Find where the given text appears and provide that cell's center as [X, Y] coordinate. 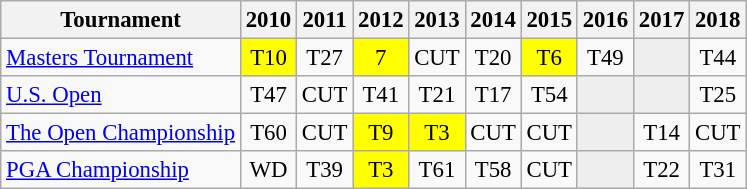
2015 [549, 20]
U.S. Open [121, 95]
T49 [605, 58]
T31 [718, 170]
2018 [718, 20]
Tournament [121, 20]
T20 [493, 58]
The Open Championship [121, 133]
T41 [381, 95]
T39 [325, 170]
2014 [493, 20]
T9 [381, 133]
PGA Championship [121, 170]
T17 [493, 95]
T14 [661, 133]
2011 [325, 20]
T61 [437, 170]
T27 [325, 58]
2016 [605, 20]
T54 [549, 95]
WD [268, 170]
T60 [268, 133]
T47 [268, 95]
7 [381, 58]
T22 [661, 170]
T21 [437, 95]
2017 [661, 20]
T25 [718, 95]
2010 [268, 20]
T58 [493, 170]
T10 [268, 58]
2012 [381, 20]
2013 [437, 20]
T6 [549, 58]
T44 [718, 58]
Masters Tournament [121, 58]
